Provide the (X, Y) coordinate of the cell's center where the given text is located.  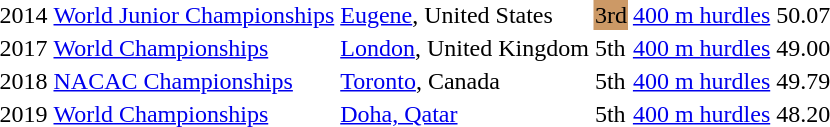
Toronto, Canada (465, 81)
Eugene, United States (465, 15)
3rd (610, 15)
World Championships (194, 48)
World Junior Championships (194, 15)
NACAC Championships (194, 81)
London, United Kingdom (465, 48)
